Return the (X, Y) coordinate for the center point of the cell that contains the specified text.  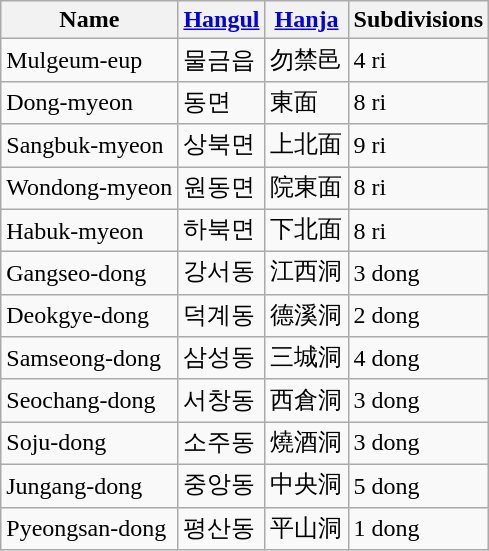
9 ri (418, 146)
燒酒洞 (306, 444)
삼성동 (222, 358)
下北面 (306, 230)
Jungang-dong (90, 486)
Samseong-dong (90, 358)
Gangseo-dong (90, 274)
三城洞 (306, 358)
덕계동 (222, 316)
Mulgeum-eup (90, 60)
Seochang-dong (90, 400)
중앙동 (222, 486)
中央洞 (306, 486)
소주동 (222, 444)
江西洞 (306, 274)
Soju-dong (90, 444)
Deokgye-dong (90, 316)
上北面 (306, 146)
평산동 (222, 528)
하북면 (222, 230)
5 dong (418, 486)
상북면 (222, 146)
平山洞 (306, 528)
Wondong-myeon (90, 188)
Pyeongsan-dong (90, 528)
院東面 (306, 188)
西倉洞 (306, 400)
Hanja (306, 20)
Sangbuk-myeon (90, 146)
서창동 (222, 400)
勿禁邑 (306, 60)
德溪洞 (306, 316)
Dong-myeon (90, 102)
Name (90, 20)
4 dong (418, 358)
Subdivisions (418, 20)
2 dong (418, 316)
동면 (222, 102)
원동면 (222, 188)
1 dong (418, 528)
Hangul (222, 20)
강서동 (222, 274)
東面 (306, 102)
물금읍 (222, 60)
Habuk-myeon (90, 230)
4 ri (418, 60)
